Find where the given text appears and provide that cell's center as [X, Y] coordinate. 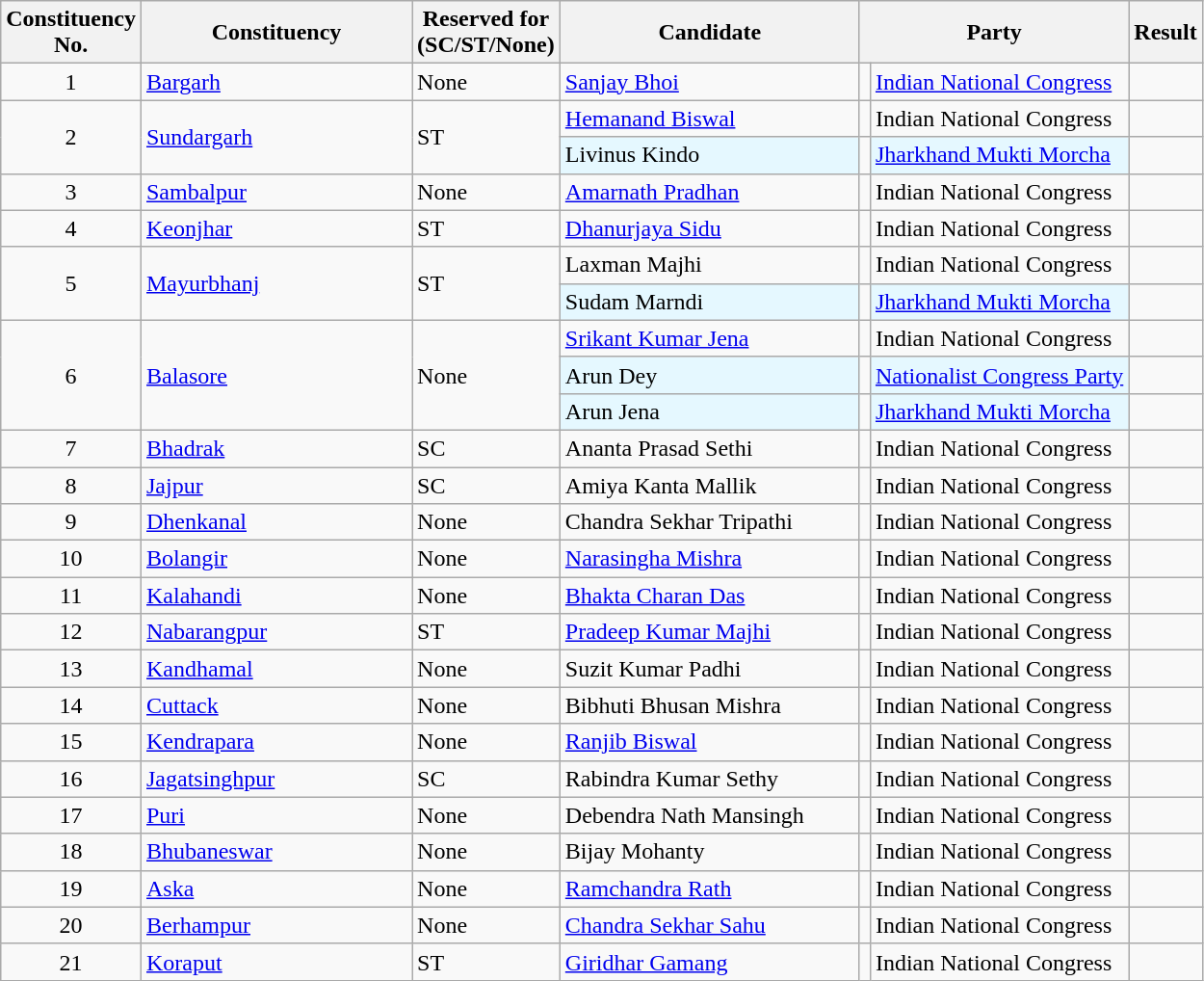
Jagatsinghpur [275, 779]
Kendrapara [275, 742]
Chandra Sekhar Sahu [709, 925]
Giridhar Gamang [709, 962]
Srikant Kumar Jena [709, 338]
Bargarh [275, 82]
Dhenkanal [275, 522]
Party [994, 33]
Amiya Kanta Mallik [709, 485]
3 [71, 192]
13 [71, 669]
18 [71, 852]
Amarnath Pradhan [709, 192]
Bhakta Charan Das [709, 596]
Sundargarh [275, 137]
Cuttack [275, 705]
Hemanand Biswal [709, 119]
2 [71, 137]
17 [71, 815]
Nabarangpur [275, 632]
Livinus Kindo [709, 155]
Constituency No. [71, 33]
9 [71, 522]
Debendra Nath Mansingh [709, 815]
Pradeep Kumar Majhi [709, 632]
Kandhamal [275, 669]
Aska [275, 888]
Puri [275, 815]
Ramchandra Rath [709, 888]
Rabindra Kumar Sethy [709, 779]
1 [71, 82]
7 [71, 448]
4 [71, 228]
Sudam Marndi [709, 302]
Bolangir [275, 559]
6 [71, 375]
Balasore [275, 375]
Narasingha Mishra [709, 559]
20 [71, 925]
11 [71, 596]
15 [71, 742]
Sanjay Bhoi [709, 82]
19 [71, 888]
Reserved for(SC/ST/None) [486, 33]
21 [71, 962]
Bhubaneswar [275, 852]
Berhampur [275, 925]
Chandra Sekhar Tripathi [709, 522]
Bibhuti Bhusan Mishra [709, 705]
Sambalpur [275, 192]
Laxman Majhi [709, 265]
Kalahandi [275, 596]
Jajpur [275, 485]
Candidate [709, 33]
Ranjib Biswal [709, 742]
Ananta Prasad Sethi [709, 448]
16 [71, 779]
Arun Dey [709, 375]
Suzit Kumar Padhi [709, 669]
8 [71, 485]
Mayurbhanj [275, 283]
Koraput [275, 962]
12 [71, 632]
Arun Jena [709, 411]
Bijay Mohanty [709, 852]
5 [71, 283]
Keonjhar [275, 228]
14 [71, 705]
Constituency [275, 33]
10 [71, 559]
Nationalist Congress Party [999, 375]
Dhanurjaya Sidu [709, 228]
Bhadrak [275, 448]
Result [1165, 33]
